Locate the cell with the specified text and output its [x, y] center coordinate. 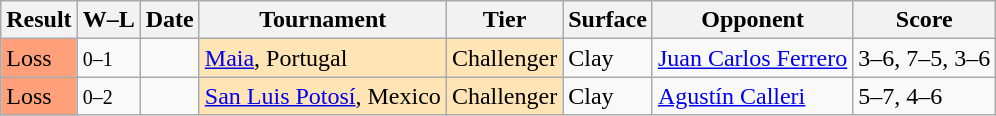
Juan Carlos Ferrero [752, 58]
W–L [108, 20]
Maia, Portugal [322, 58]
5–7, 4–6 [924, 96]
Result [39, 20]
0–2 [108, 96]
0–1 [108, 58]
Score [924, 20]
Date [170, 20]
Agustín Calleri [752, 96]
Opponent [752, 20]
Tournament [322, 20]
Tier [504, 20]
Surface [608, 20]
San Luis Potosí, Mexico [322, 96]
3–6, 7–5, 3–6 [924, 58]
